Identify which cell holds the provided text, then report its [x, y] central coordinate. 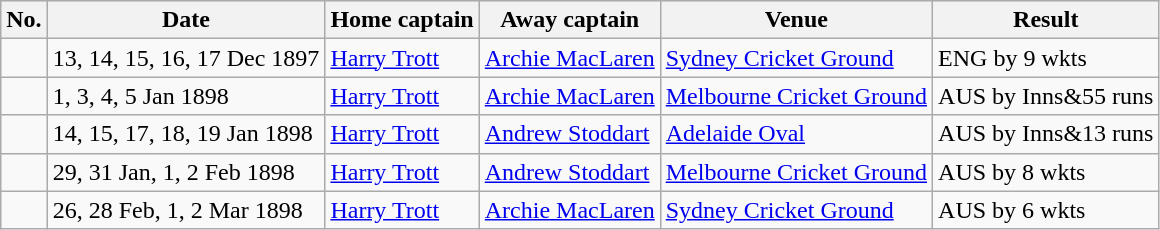
AUS by 6 wkts [1046, 210]
AUS by Inns&13 runs [1046, 134]
AUS by 8 wkts [1046, 172]
No. [24, 20]
Away captain [570, 20]
ENG by 9 wkts [1046, 58]
1, 3, 4, 5 Jan 1898 [186, 96]
AUS by Inns&55 runs [1046, 96]
26, 28 Feb, 1, 2 Mar 1898 [186, 210]
13, 14, 15, 16, 17 Dec 1897 [186, 58]
Date [186, 20]
Result [1046, 20]
Home captain [402, 20]
14, 15, 17, 18, 19 Jan 1898 [186, 134]
Venue [796, 20]
29, 31 Jan, 1, 2 Feb 1898 [186, 172]
Adelaide Oval [796, 134]
